Provide the [x, y] coordinate of the cell's center where the given text is located.  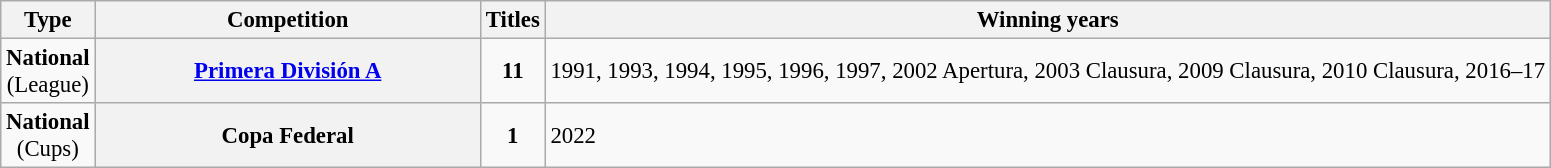
Copa Federal [288, 136]
Winning years [1048, 20]
2022 [1048, 136]
Competition [288, 20]
National(League) [48, 72]
11 [512, 72]
Titles [512, 20]
National (Cups) [48, 136]
1 [512, 136]
1991, 1993, 1994, 1995, 1996, 1997, 2002 Apertura, 2003 Clausura, 2009 Clausura, 2010 Clausura, 2016–17 [1048, 72]
Type [48, 20]
Primera División A [288, 72]
